Output the (x, y) coordinate of the center of the cell containing the given text.  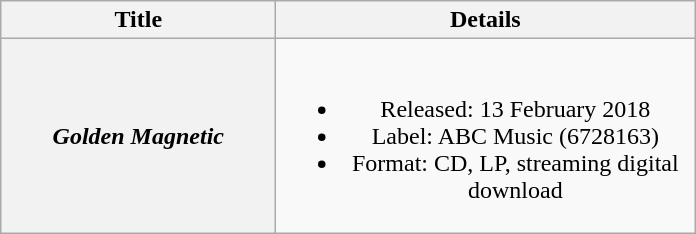
Title (138, 20)
Details (486, 20)
Released: 13 February 2018Label: ABC Music (6728163)Format: CD, LP, streaming digital download (486, 136)
Golden Magnetic (138, 136)
